Provide the (X, Y) coordinate of the cell's center where the given text is located.  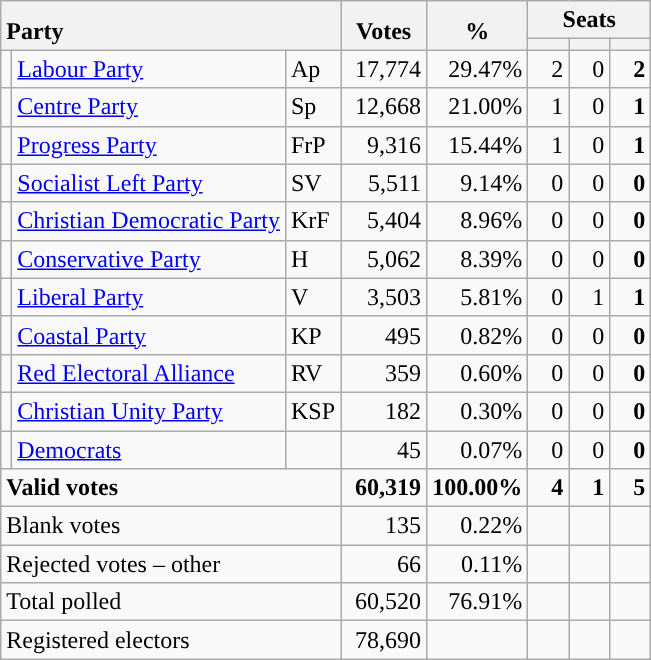
3,503 (384, 297)
Liberal Party (149, 297)
21.00% (478, 107)
KSP (312, 411)
135 (384, 526)
0.07% (478, 449)
60,319 (384, 488)
76.91% (478, 602)
FrP (312, 145)
0.11% (478, 564)
Sp (312, 107)
Conservative Party (149, 259)
V (312, 297)
Centre Party (149, 107)
182 (384, 411)
KrF (312, 221)
359 (384, 373)
0.22% (478, 526)
15.44% (478, 145)
Coastal Party (149, 335)
12,668 (384, 107)
495 (384, 335)
45 (384, 449)
Christian Unity Party (149, 411)
5,511 (384, 183)
Labour Party (149, 69)
0.82% (478, 335)
Christian Democratic Party (149, 221)
H (312, 259)
9.14% (478, 183)
8.39% (478, 259)
78,690 (384, 640)
Rejected votes – other (171, 564)
Seats (590, 20)
Party (171, 26)
Votes (384, 26)
Socialist Left Party (149, 183)
4 (548, 488)
0.60% (478, 373)
5 (630, 488)
Progress Party (149, 145)
% (478, 26)
Registered electors (171, 640)
Total polled (171, 602)
Blank votes (171, 526)
60,520 (384, 602)
Democrats (149, 449)
RV (312, 373)
SV (312, 183)
8.96% (478, 221)
29.47% (478, 69)
0.30% (478, 411)
Ap (312, 69)
Valid votes (171, 488)
Red Electoral Alliance (149, 373)
9,316 (384, 145)
66 (384, 564)
KP (312, 335)
17,774 (384, 69)
5,062 (384, 259)
5,404 (384, 221)
5.81% (478, 297)
100.00% (478, 488)
